Determine the [x, y] coordinate at the center of the cell enclosing the given text.  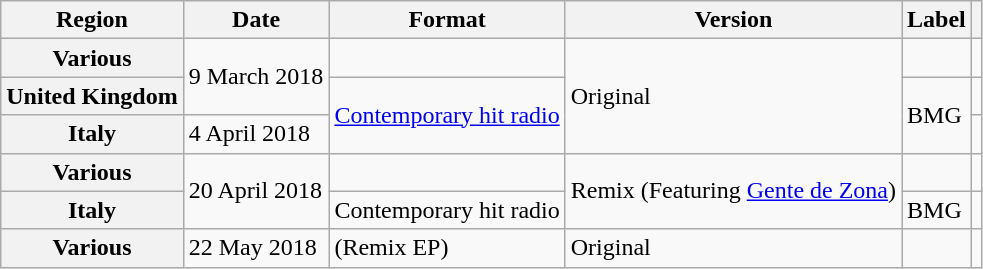
4 April 2018 [256, 134]
(Remix EP) [447, 248]
United Kingdom [92, 96]
Format [447, 20]
Label [937, 20]
20 April 2018 [256, 191]
Remix (Featuring Gente de Zona) [733, 191]
9 March 2018 [256, 77]
22 May 2018 [256, 248]
Date [256, 20]
Version [733, 20]
Region [92, 20]
